Return [x, y] of the center of cell containing provided text 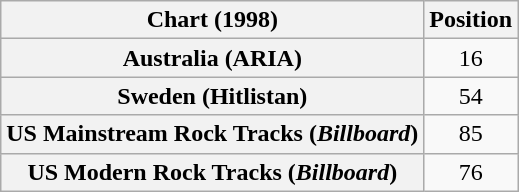
Sweden (Hitlistan) [212, 96]
54 [471, 96]
Australia (ARIA) [212, 58]
85 [471, 134]
US Modern Rock Tracks (Billboard) [212, 172]
US Mainstream Rock Tracks (Billboard) [212, 134]
Position [471, 20]
16 [471, 58]
Chart (1998) [212, 20]
76 [471, 172]
